For the text-containing cell, return its midpoint in [X, Y] coordinate format. 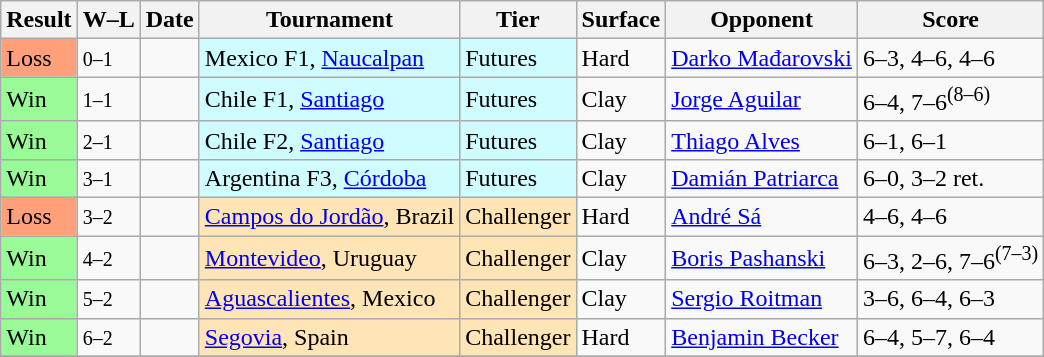
W–L [108, 20]
Thiago Alves [762, 140]
6–0, 3–2 ret. [950, 178]
Mexico F1, Naucalpan [329, 58]
Boris Pashanski [762, 258]
6–2 [108, 337]
André Sá [762, 217]
4–6, 4–6 [950, 217]
Campos do Jordão, Brazil [329, 217]
Chile F2, Santiago [329, 140]
Score [950, 20]
Tier [518, 20]
6–3, 4–6, 4–6 [950, 58]
6–4, 5–7, 6–4 [950, 337]
6–1, 6–1 [950, 140]
Sergio Roitman [762, 299]
5–2 [108, 299]
Jorge Aguilar [762, 100]
3–6, 6–4, 6–3 [950, 299]
0–1 [108, 58]
3–2 [108, 217]
Tournament [329, 20]
Argentina F3, Córdoba [329, 178]
6–4, 7–6(8–6) [950, 100]
Date [170, 20]
1–1 [108, 100]
Montevideo, Uruguay [329, 258]
3–1 [108, 178]
Opponent [762, 20]
Segovia, Spain [329, 337]
2–1 [108, 140]
Damián Patriarca [762, 178]
Chile F1, Santiago [329, 100]
Aguascalientes, Mexico [329, 299]
Darko Mađarovski [762, 58]
Surface [621, 20]
6–3, 2–6, 7–6(7–3) [950, 258]
4–2 [108, 258]
Result [39, 20]
Benjamin Becker [762, 337]
